Capture the cell that displays the provided text and extract its [x, y] central coordinate. 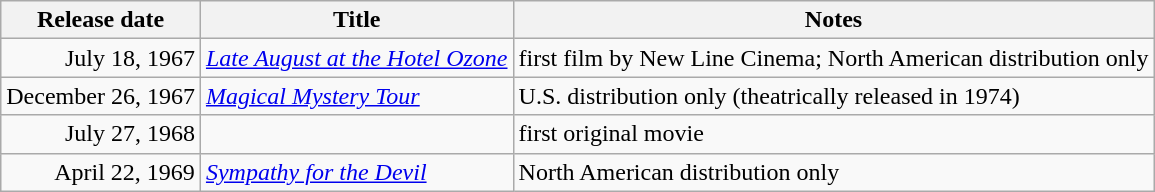
Magical Mystery Tour [356, 96]
Notes [834, 20]
first film by New Line Cinema; North American distribution only [834, 58]
Late August at the Hotel Ozone [356, 58]
December 26, 1967 [101, 96]
North American distribution only [834, 172]
Release date [101, 20]
U.S. distribution only (theatrically released in 1974) [834, 96]
Sympathy for the Devil [356, 172]
April 22, 1969 [101, 172]
Title [356, 20]
July 18, 1967 [101, 58]
first original movie [834, 134]
July 27, 1968 [101, 134]
